Determine the (X, Y) coordinate at the center of the cell enclosing the given text.  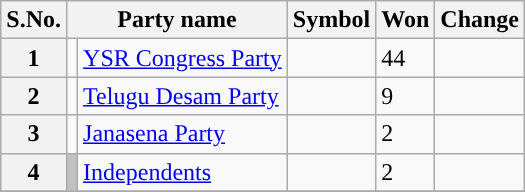
3 (34, 134)
Won (406, 20)
Telugu Desam Party (183, 96)
YSR Congress Party (183, 58)
S.No. (34, 20)
Independents (183, 172)
44 (406, 58)
Change (480, 20)
4 (34, 172)
Symbol (331, 20)
Party name (176, 20)
Janasena Party (183, 134)
9 (406, 96)
1 (34, 58)
